Scan for the cell matching the given text and deliver its (X, Y) coordinate at center. 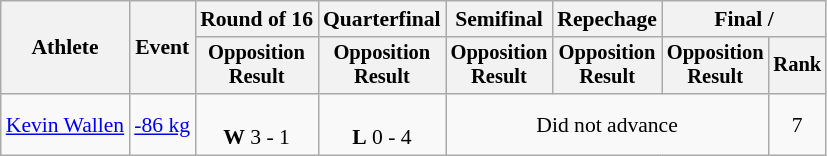
L 0 - 4 (382, 124)
Semifinal (500, 19)
W 3 - 1 (256, 124)
Rank (797, 66)
Round of 16 (256, 19)
Athlete (65, 48)
Quarterfinal (382, 19)
Final / (744, 19)
Event (162, 48)
Kevin Wallen (65, 124)
Did not advance (608, 124)
-86 kg (162, 124)
7 (797, 124)
Repechage (607, 19)
